Pinpoint the cell where the given text exists, returning its (x, y) midpoint coordinate. 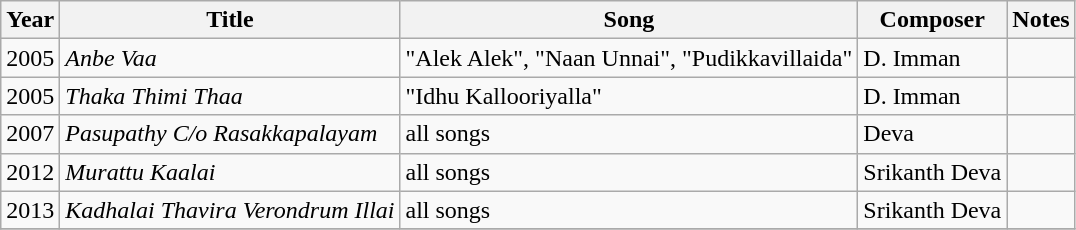
Composer (932, 20)
Title (230, 20)
2012 (30, 172)
Deva (932, 134)
Song (629, 20)
2007 (30, 134)
"Alek Alek", "Naan Unnai", "Pudikkavillaida" (629, 58)
Notes (1041, 20)
Pasupathy C/o Rasakkapalayam (230, 134)
Murattu Kaalai (230, 172)
Year (30, 20)
Kadhalai Thavira Verondrum Illai (230, 210)
"Idhu Kallooriyalla" (629, 96)
Anbe Vaa (230, 58)
2013 (30, 210)
Thaka Thimi Thaa (230, 96)
